Output the (X, Y) coordinate of the center of the cell containing the given text.  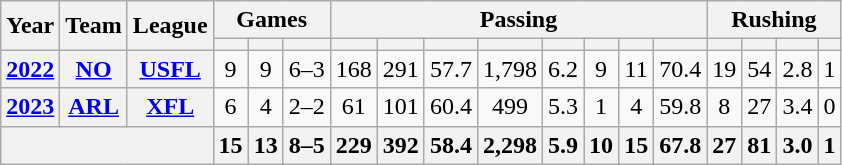
60.4 (450, 107)
5.3 (564, 107)
2023 (30, 107)
19 (724, 69)
6.2 (564, 69)
61 (354, 107)
2,298 (510, 145)
2–2 (306, 107)
168 (354, 69)
10 (602, 145)
54 (760, 69)
Games (272, 20)
11 (636, 69)
392 (400, 145)
NO (94, 69)
13 (266, 145)
0 (830, 107)
499 (510, 107)
8 (724, 107)
Year (30, 26)
57.7 (450, 69)
Team (94, 26)
59.8 (680, 107)
229 (354, 145)
2022 (30, 69)
101 (400, 107)
81 (760, 145)
2.8 (798, 69)
3.4 (798, 107)
6 (230, 107)
3.0 (798, 145)
Passing (518, 20)
USFL (170, 69)
5.9 (564, 145)
Rushing (774, 20)
8–5 (306, 145)
XFL (170, 107)
League (170, 26)
58.4 (450, 145)
ARL (94, 107)
70.4 (680, 69)
67.8 (680, 145)
291 (400, 69)
6–3 (306, 69)
1,798 (510, 69)
